Extract the [x, y] coordinate from the center of the cell holding the provided text.  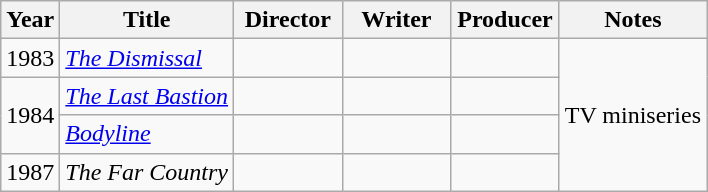
Year [30, 20]
1987 [30, 172]
Notes [632, 20]
The Last Bastion [147, 96]
Bodyline [147, 134]
Writer [396, 20]
1983 [30, 58]
TV miniseries [632, 115]
Producer [506, 20]
The Dismissal [147, 58]
1984 [30, 115]
The Far Country [147, 172]
Director [288, 20]
Title [147, 20]
